Capture the cell that displays the provided text and extract its [x, y] central coordinate. 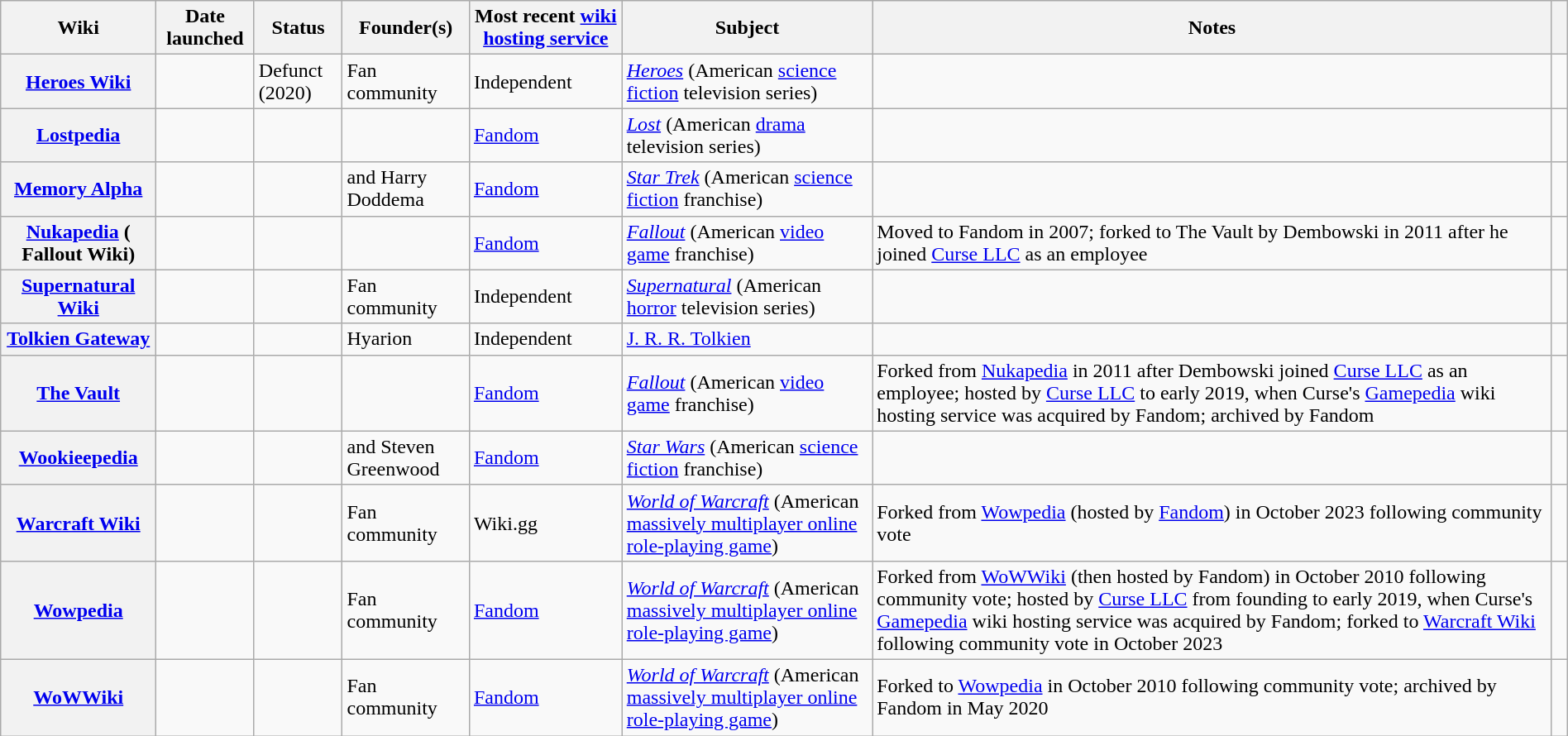
The Vault [79, 393]
Forked to Wowpedia in October 2010 following community vote; archived by Fandom in May 2020 [1212, 697]
Wiki [79, 28]
Notes [1212, 28]
Star Trek (American science fiction franchise) [748, 189]
Tolkien Gateway [79, 339]
WoWWiki [79, 697]
Heroes (American science fiction television series) [748, 81]
Heroes Wiki [79, 81]
Forked from Wowpedia (hosted by Fandom) in October 2023 following community vote [1212, 523]
Subject [748, 28]
Most recent wiki hosting service [546, 28]
Lost (American drama television series) [748, 136]
Supernatural (American horror television series) [748, 296]
Wowpedia [79, 610]
Memory Alpha [79, 189]
Lostpedia [79, 136]
and Harry Doddema [405, 189]
Supernatural Wiki [79, 296]
Founder(s) [405, 28]
J. R. R. Tolkien [748, 339]
Hyarion [405, 339]
Wookieepedia [79, 458]
Nukapedia ( Fallout Wiki) [79, 243]
and Steven Greenwood [405, 458]
Wiki.gg [546, 523]
Star Wars (American science fiction franchise) [748, 458]
Defunct (2020) [298, 81]
Warcraft Wiki [79, 523]
Date launched [205, 28]
Moved to Fandom in 2007; forked to The Vault by Dembowski in 2011 after he joined Curse LLC as an employee [1212, 243]
Status [298, 28]
